Detect which cell encompasses the target text, then output its [X, Y] center coordinate. 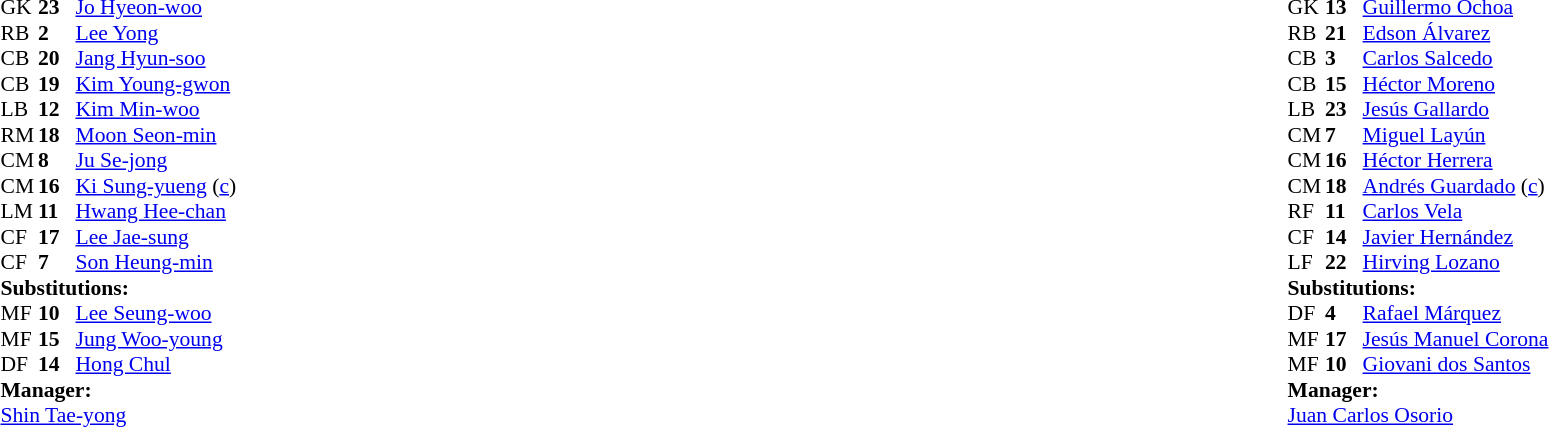
Javier Hernández [1456, 237]
12 [57, 109]
Andrés Guardado (c) [1456, 186]
RF [1307, 211]
LF [1307, 263]
4 [1344, 313]
21 [1344, 33]
Moon Seon-min [156, 135]
23 [1344, 109]
Ki Sung-yueng (c) [156, 186]
Hong Chul [156, 365]
8 [57, 161]
Héctor Moreno [1456, 84]
Lee Jae-sung [156, 237]
Kim Young-gwon [156, 84]
Héctor Herrera [1456, 161]
Son Heung-min [156, 263]
2 [57, 33]
Edson Álvarez [1456, 33]
LM [19, 211]
Hirving Lozano [1456, 263]
Hwang Hee-chan [156, 211]
Giovani dos Santos [1456, 365]
Miguel Layún [1456, 135]
22 [1344, 263]
Jang Hyun-soo [156, 59]
Lee Yong [156, 33]
Jesús Manuel Corona [1456, 339]
Lee Seung-woo [156, 313]
19 [57, 84]
RM [19, 135]
Carlos Salcedo [1456, 59]
Carlos Vela [1456, 211]
Jesús Gallardo [1456, 109]
3 [1344, 59]
Ju Se-jong [156, 161]
20 [57, 59]
Jung Woo-young [156, 339]
Rafael Márquez [1456, 313]
Kim Min-woo [156, 109]
